Scan for the cell matching the given text and deliver its (x, y) coordinate at center. 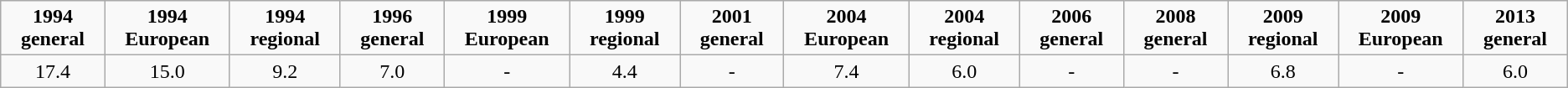
1999 regional (625, 28)
2006 general (1071, 28)
2008 general (1175, 28)
9.2 (285, 71)
1994 general (53, 28)
1996 general (392, 28)
6.8 (1283, 71)
15.0 (168, 71)
2001 general (732, 28)
2009 European (1400, 28)
2004 regional (964, 28)
1994 regional (285, 28)
1994 European (168, 28)
17.4 (53, 71)
7.0 (392, 71)
7.4 (846, 71)
2004 European (846, 28)
4.4 (625, 71)
2013 general (1515, 28)
2009 regional (1283, 28)
1999 European (508, 28)
